Provide the [x, y] coordinate of the cell's center where the given text is located.  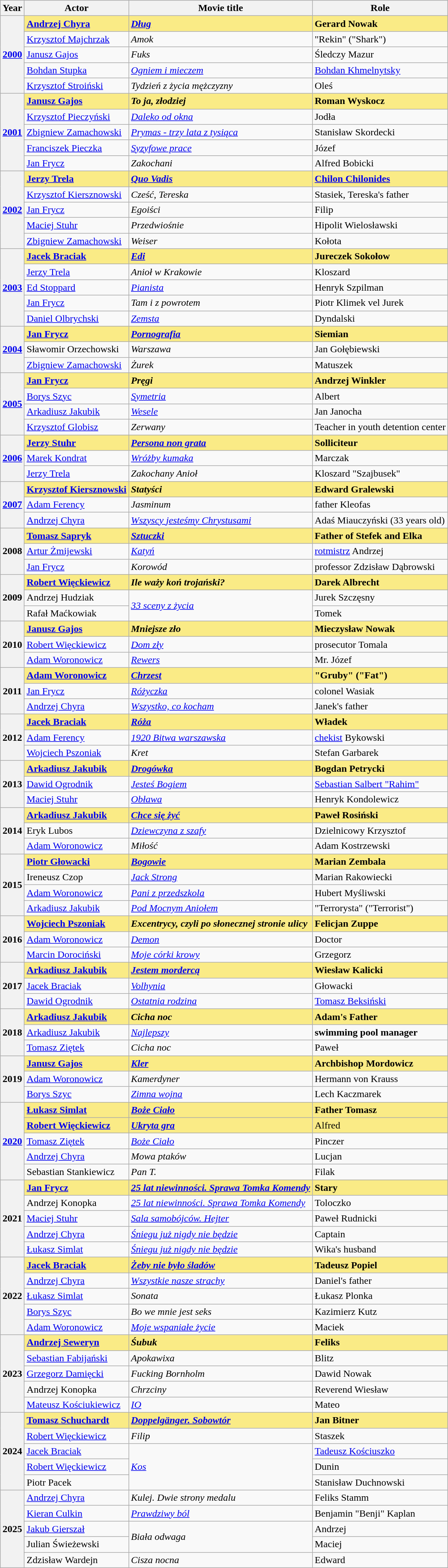
Bohdan Stupka [77, 70]
Daniel Olbrychski [77, 318]
Miłość [220, 846]
Edward Gralewski [380, 489]
Amok [220, 39]
Adam Kostrzewski [380, 846]
Reverend Wiesław [380, 1389]
professor Zdzisław Dąbrowski [380, 567]
Symetria [220, 396]
Apokawixa [220, 1358]
Bogdan Petrycki [380, 769]
"Terrorysta" ("Terrorist") [380, 908]
Zerwany [220, 427]
Krzysztof Stroiński [77, 86]
Przedwiośnie [220, 225]
Sebastian Fabijański [77, 1358]
Archbishop Mordowicz [380, 1063]
Feliks [380, 1343]
Darek Albrecht [380, 582]
Teacher in youth detention center [380, 427]
Artur Żmijewski [77, 551]
Paweł [380, 1048]
Obława [220, 799]
Grzegorz [380, 955]
Jestem mordercą [220, 970]
Kloszard "Szajbusek" [380, 474]
Zakochani [220, 163]
Stanisław Skordecki [380, 132]
Alfred Bobicki [380, 163]
Mr. Józef [380, 660]
Quo Vadis [220, 179]
Siemian [380, 334]
Excentrycy, czyli po słonecznej stronie ulicy [220, 923]
Syzyfowe prace [220, 148]
Toloczko [380, 1203]
2005 [12, 404]
Mieczysław Nowak [380, 629]
Łukasz Plonka [380, 1296]
Warszawa [220, 349]
Blitz [380, 1358]
2009 [12, 598]
Persona non grata [220, 442]
Rafał Maćkowiak [77, 613]
Pręgi [220, 380]
Ile waży koń trojański? [220, 582]
Stanisław Duchnowski [380, 1482]
Filak [380, 1172]
Dzielnicowy Krzysztof [380, 830]
Albert [380, 396]
2012 [12, 738]
Tadeusz Popiel [380, 1265]
Ukryta gra [220, 1125]
Adaś Miauczyński (33 years old) [380, 520]
Chce się żyć [220, 815]
2008 [12, 551]
Jack Strong [220, 877]
Volhynia [220, 986]
Śubuk [220, 1343]
Wika's husband [380, 1250]
Fuks [220, 55]
Jureczek Sokołow [380, 256]
Dom zły [220, 644]
Stary [380, 1188]
2003 [12, 287]
Tadeusz Kościuszko [380, 1451]
2024 [12, 1451]
Jodła [380, 117]
father Kleofas [380, 505]
Wesele [220, 411]
Matuszek [380, 365]
Zimna wojna [220, 1094]
Mniejsze zło [220, 629]
Daleko od okna [220, 117]
Benjamin "Benji" Kaplan [380, 1513]
Sławomir Orzechowski [77, 349]
Andrzej Seweryn [77, 1343]
2014 [12, 830]
Fucking Bornholm [220, 1374]
Pani z przedszkola [220, 892]
Pinczer [380, 1141]
Tomek [380, 613]
Kos [220, 1467]
Franciszek Pieczka [77, 148]
2019 [12, 1079]
Dawid Nowak [380, 1374]
Jan Bitner [380, 1420]
Sonata [220, 1296]
Ed Stoppard [77, 287]
Father Tomasz [380, 1110]
Dyndalski [380, 318]
Pianista [220, 287]
Józef [380, 148]
Chilon Chilonides [380, 179]
Oleś [380, 86]
Wiesław Kalicki [380, 970]
2007 [12, 505]
Krzysztof Pieczyński [77, 117]
Hubert Myśliwski [380, 892]
Felicjan Zuppe [380, 923]
2017 [12, 986]
Sztuczki [220, 536]
2022 [12, 1296]
Najlepszy [220, 1032]
colonel Wasiak [380, 691]
Chrzciny [220, 1389]
Ogniem i mieczem [220, 70]
Andrzej [380, 1529]
Kler [220, 1063]
33 sceny z życia [220, 605]
Hipolit Wielosławski [380, 225]
Kloszard [380, 272]
Wszyscy jesteśmy Chrystusami [220, 520]
Cisza nocna [220, 1560]
rotmistrz Andrzej [380, 551]
Statyści [220, 489]
Marek Kondrat [77, 458]
Ostatnia rodzina [220, 1001]
Gerard Nowak [380, 24]
Tomasz Beksiński [380, 1001]
Pod Mocnym Aniołem [220, 908]
2006 [12, 458]
Grzegorz Damięcki [77, 1374]
2021 [12, 1219]
Edward [380, 1560]
Biała odwaga [220, 1537]
Dziewczyna z szafy [220, 830]
Pan T. [220, 1172]
Jakub Gierszał [77, 1529]
Różyczka [220, 691]
Solliciteur [380, 442]
Piotr Pacek [77, 1482]
Mateo [380, 1405]
Sala samobójców. Hejter [220, 1219]
Role [380, 8]
Piotr Głowacki [77, 861]
Kamerdyner [220, 1079]
Jan Gołębiewski [380, 349]
Bohdan Khmelnytsky [380, 70]
Kret [220, 753]
Hermann von Krauss [380, 1079]
Jurek Szczęsny [380, 598]
Doppelgänger. Sobowtór [220, 1420]
Dług [220, 24]
Korowód [220, 567]
"Rekin" ("Shark") [380, 39]
prosecutor Tomala [380, 644]
Moje wspaniałe życie [220, 1327]
Głowacki [380, 986]
Mateusz Kościukiewicz [77, 1405]
Actor [77, 8]
Lech Kaczmarek [380, 1094]
Daniel's father [380, 1281]
Alfred [380, 1125]
Captain [380, 1234]
Kazimierz Kutz [380, 1312]
Moje córki krowy [220, 955]
Janek's father [380, 707]
2013 [12, 784]
Żurek [220, 365]
Marcin Dorociński [77, 955]
Wszystko, co kocham [220, 707]
To ja, złodziej [220, 101]
Rewers [220, 660]
Feliks Stamm [380, 1498]
2015 [12, 885]
Egoiści [220, 210]
Cześć, Tereska [220, 194]
Marian Zembala [380, 861]
Adam's Father [380, 1017]
Andrzej Winkler [380, 380]
Piotr Klimek vel Jurek [380, 303]
Zakochany Anioł [220, 474]
Marczak [380, 458]
2002 [12, 210]
Bogowie [220, 861]
2020 [12, 1141]
Pornografia [220, 334]
Anioł w Krakowie [220, 272]
IO [220, 1405]
Kołota [380, 241]
Władek [380, 722]
Prawdziwy ból [220, 1513]
Julian Świeżewski [77, 1544]
Stefan Garbarek [380, 753]
2011 [12, 691]
Jesteś Bogiem [220, 784]
2018 [12, 1032]
Jan Janocha [380, 411]
2016 [12, 939]
Wszystkie nasze strachy [220, 1281]
Kieran Culkin [77, 1513]
Katyń [220, 551]
2010 [12, 644]
Ireneusz Czop [77, 877]
Tydzień z życia mężczyzny [220, 86]
Father of Stefek and Elka [380, 536]
Sebastian Stankiewicz [77, 1172]
2023 [12, 1374]
Demon [220, 939]
Dunin [380, 1467]
Krzysztof Globisz [77, 427]
2025 [12, 1529]
Edi [220, 256]
swimming pool manager [380, 1032]
Maciek [380, 1327]
Krzysztof Majchrzak [77, 39]
Maciej [380, 1544]
Movie title [220, 8]
Marian Rakowiecki [380, 877]
1920 Bitwa warszawska [220, 738]
Andrzej Hudziak [77, 598]
2000 [12, 55]
Tomasz Sapryk [77, 536]
Tam i z powrotem [220, 303]
Staszek [380, 1435]
Paweł Rosiński [380, 815]
Wróżby kumaka [220, 458]
2004 [12, 349]
Żeby nie było śladów [220, 1265]
Drogówka [220, 769]
Róża [220, 722]
Zdzisław Wardejn [77, 1560]
Kulej. Dwie strony medalu [220, 1498]
Stasiek, Tereska's father [380, 194]
Bo we mnie jest seks [220, 1312]
Tomasz Schuchardt [77, 1420]
Eryk Lubos [77, 830]
Prymas - trzy lata z tysiąca [220, 132]
Year [12, 8]
2001 [12, 132]
Roman Wyskocz [380, 101]
Lucjan [380, 1156]
Zemsta [220, 318]
Paweł Rudnicki [380, 1219]
chekist Bykowski [380, 738]
Sebastian Salbert "Rahim" [380, 784]
"Gruby" ("Fat") [380, 675]
Jerzy Stuhr [77, 442]
Henryk Szpilman [380, 287]
Henryk Kondolewicz [380, 799]
Doctor [380, 939]
Weiser [220, 241]
Jasminum [220, 505]
Mowa ptaków [220, 1156]
Śledczy Mazur [380, 55]
Chrzest [220, 675]
